From the cell containing the given text, extract its center point as [x, y] coordinate. 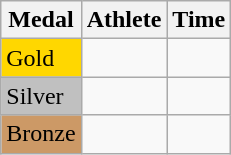
Time [199, 20]
Bronze [41, 134]
Silver [41, 96]
Athlete [124, 20]
Gold [41, 58]
Medal [41, 20]
